Find where the given text appears and provide that cell's center as (x, y) coordinate. 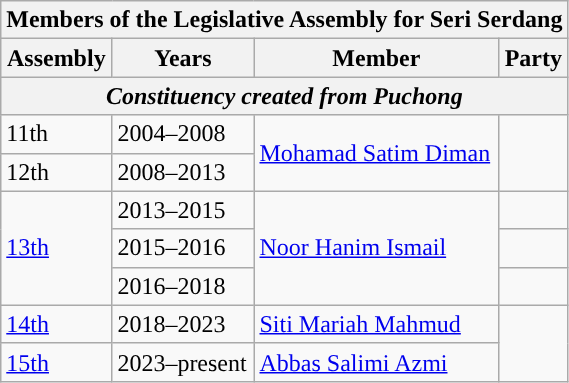
15th (56, 362)
2018–2023 (183, 324)
Constituency created from Puchong (284, 96)
Siti Mariah Mahmud (376, 324)
Assembly (56, 58)
12th (56, 172)
2004–2008 (183, 134)
2015–2016 (183, 248)
2008–2013 (183, 172)
Party (534, 58)
14th (56, 324)
Noor Hanim Ismail (376, 248)
13th (56, 248)
Years (183, 58)
2016–2018 (183, 286)
2013–2015 (183, 210)
Abbas Salimi Azmi (376, 362)
2023–present (183, 362)
Members of the Legislative Assembly for Seri Serdang (284, 20)
Member (376, 58)
Mohamad Satim Diman (376, 153)
11th (56, 134)
